Identify which cell holds the provided text, then report its (x, y) central coordinate. 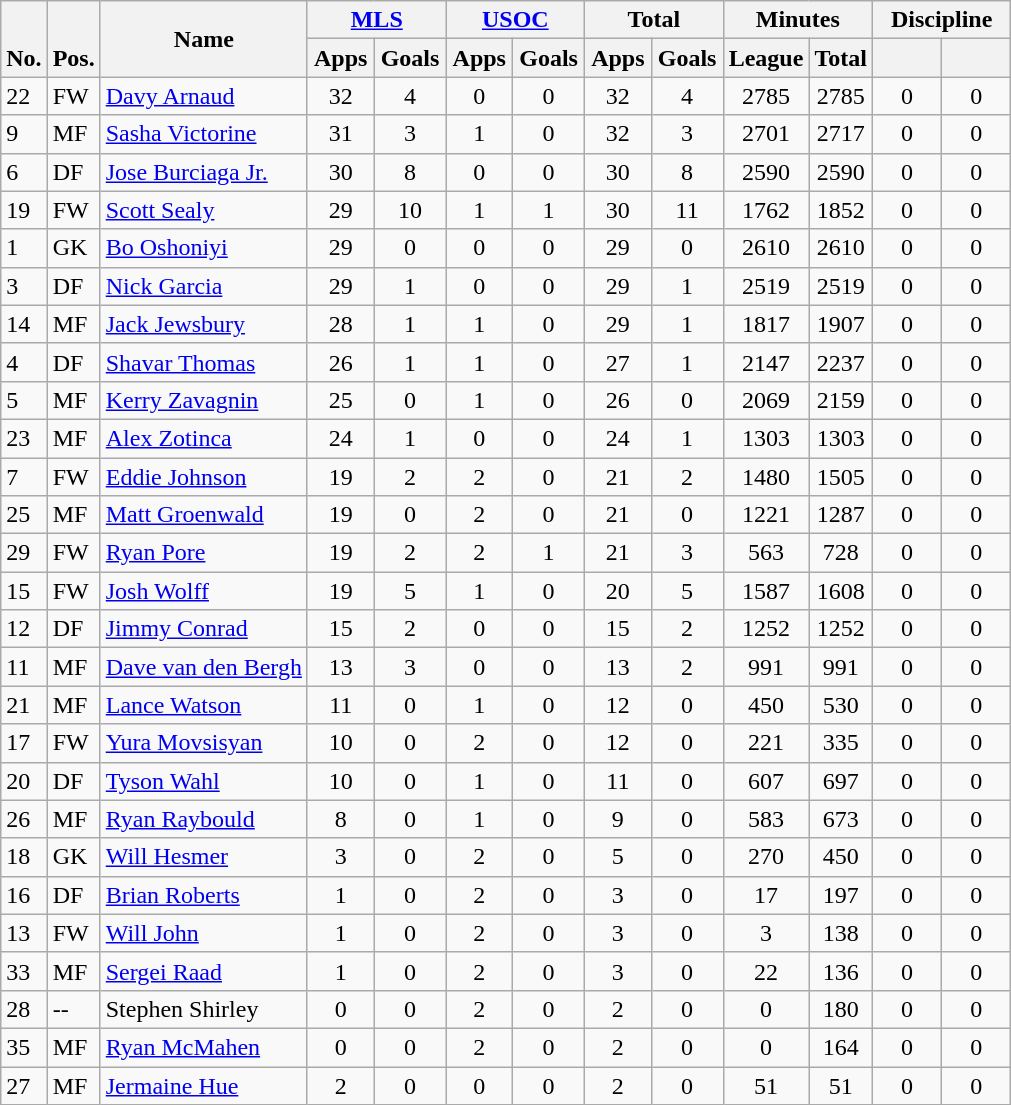
23 (24, 438)
18 (24, 857)
Matt Groenwald (204, 515)
Nick Garcia (204, 286)
-- (74, 1009)
Stephen Shirley (204, 1009)
Sergei Raad (204, 971)
6 (24, 172)
16 (24, 895)
697 (841, 781)
Jermaine Hue (204, 1085)
Ryan Raybould (204, 819)
Alex Zotinca (204, 438)
335 (841, 743)
Brian Roberts (204, 895)
Scott Sealy (204, 210)
728 (841, 553)
Discipline (942, 20)
Tyson Wahl (204, 781)
31 (340, 134)
Ryan Pore (204, 553)
138 (841, 933)
1608 (841, 591)
14 (24, 324)
Bo Oshoniyi (204, 248)
Kerry Zavagnin (204, 400)
Jimmy Conrad (204, 629)
2159 (841, 400)
Shavar Thomas (204, 362)
Jose Burciaga Jr. (204, 172)
7 (24, 477)
USOC (516, 20)
270 (766, 857)
Yura Movsisyan (204, 743)
Will Hesmer (204, 857)
MLS (376, 20)
Ryan McMahen (204, 1047)
Eddie Johnson (204, 477)
583 (766, 819)
Sasha Victorine (204, 134)
1587 (766, 591)
2069 (766, 400)
Pos. (74, 39)
197 (841, 895)
2717 (841, 134)
1505 (841, 477)
Jack Jewsbury (204, 324)
2147 (766, 362)
164 (841, 1047)
673 (841, 819)
League (766, 58)
136 (841, 971)
Minutes (798, 20)
607 (766, 781)
Dave van den Bergh (204, 667)
No. (24, 39)
Name (204, 39)
221 (766, 743)
35 (24, 1047)
1480 (766, 477)
1762 (766, 210)
Lance Watson (204, 705)
Josh Wolff (204, 591)
180 (841, 1009)
33 (24, 971)
2701 (766, 134)
Davy Arnaud (204, 96)
530 (841, 705)
1817 (766, 324)
1287 (841, 515)
563 (766, 553)
1852 (841, 210)
2237 (841, 362)
1907 (841, 324)
1221 (766, 515)
Will John (204, 933)
